From the cell containing the given text, extract its center point as (x, y) coordinate. 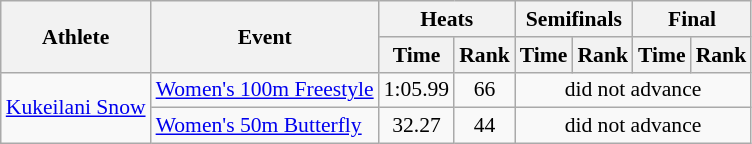
Women's 50m Butterfly (265, 126)
Kukeilani Snow (76, 108)
Heats (447, 19)
Athlete (76, 36)
44 (484, 126)
66 (484, 90)
Women's 100m Freestyle (265, 90)
Semifinals (574, 19)
Event (265, 36)
32.27 (416, 126)
Final (692, 19)
1:05.99 (416, 90)
